Locate the cell with the specified text and output its (X, Y) center coordinate. 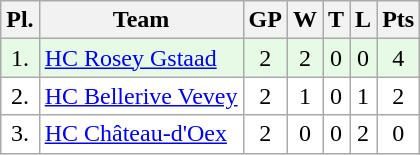
GP (265, 20)
Pl. (20, 20)
HC Rosey Gstaad (141, 58)
HC Bellerive Vevey (141, 96)
Pts (398, 20)
W (304, 20)
2. (20, 96)
Team (141, 20)
T (336, 20)
L (364, 20)
HC Château-d'Oex (141, 134)
3. (20, 134)
4 (398, 58)
1. (20, 58)
